Return (X, Y) of the center of cell containing provided text 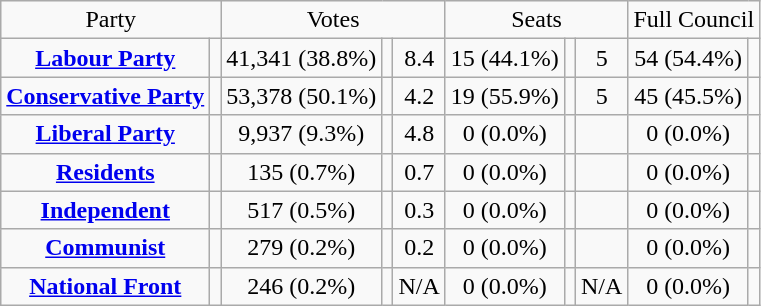
0.2 (419, 248)
41,341 (38.8%) (302, 58)
4.2 (419, 96)
8.4 (419, 58)
4.8 (419, 134)
53,378 (50.1%) (302, 96)
Full Council (694, 20)
Communist (106, 248)
54 (54.4%) (688, 58)
Labour Party (106, 58)
517 (0.5%) (302, 210)
National Front (106, 286)
279 (0.2%) (302, 248)
45 (45.5%) (688, 96)
Party (111, 20)
Liberal Party (106, 134)
15 (44.1%) (504, 58)
Residents (106, 172)
0.7 (419, 172)
0.3 (419, 210)
Seats (536, 20)
246 (0.2%) (302, 286)
19 (55.9%) (504, 96)
135 (0.7%) (302, 172)
Votes (334, 20)
Independent (106, 210)
Conservative Party (106, 96)
9,937 (9.3%) (302, 134)
